Locate the cell with the specified text and output its (X, Y) center coordinate. 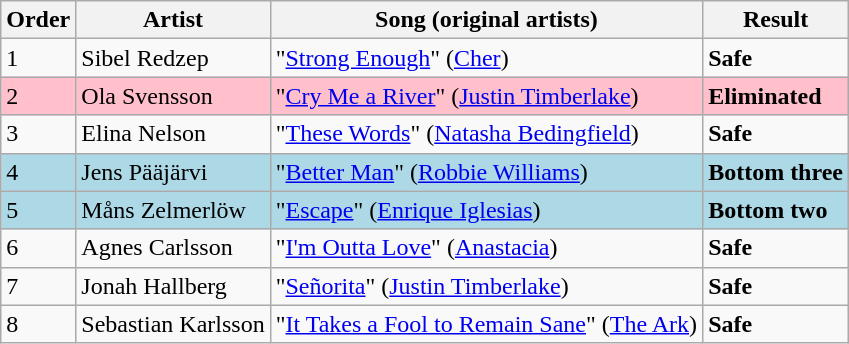
Order (38, 20)
6 (38, 248)
Ola Svensson (173, 96)
5 (38, 210)
Måns Zelmerlöw (173, 210)
Song (original artists) (486, 20)
4 (38, 172)
Eliminated (776, 96)
Artist (173, 20)
Sibel Redzep (173, 58)
"I'm Outta Love" (Anastacia) (486, 248)
"Better Man" (Robbie Williams) (486, 172)
Elina Nelson (173, 134)
1 (38, 58)
"Señorita" (Justin Timberlake) (486, 286)
8 (38, 324)
"These Words" (Natasha Bedingfield) (486, 134)
Jens Pääjärvi (173, 172)
"Escape" (Enrique Iglesias) (486, 210)
Bottom three (776, 172)
Agnes Carlsson (173, 248)
7 (38, 286)
"Cry Me a River" (Justin Timberlake) (486, 96)
Sebastian Karlsson (173, 324)
"It Takes a Fool to Remain Sane" (The Ark) (486, 324)
Jonah Hallberg (173, 286)
Bottom two (776, 210)
"Strong Enough" (Cher) (486, 58)
2 (38, 96)
3 (38, 134)
Result (776, 20)
